For the text-containing cell, return its midpoint in [x, y] coordinate format. 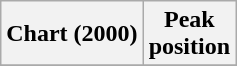
Chart (2000) [72, 34]
Peakposition [189, 34]
